Capture the cell that displays the provided text and extract its [X, Y] central coordinate. 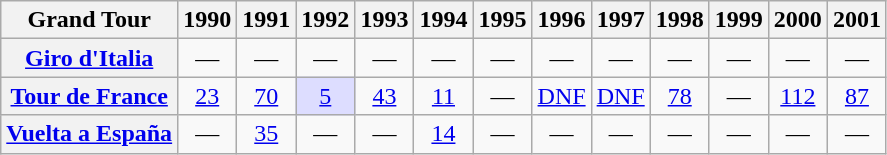
78 [680, 96]
23 [208, 96]
1994 [444, 20]
Vuelta a España [90, 134]
1991 [266, 20]
1997 [620, 20]
112 [798, 96]
14 [444, 134]
1993 [384, 20]
Grand Tour [90, 20]
1996 [562, 20]
1990 [208, 20]
11 [444, 96]
1999 [738, 20]
87 [856, 96]
43 [384, 96]
2000 [798, 20]
1998 [680, 20]
2001 [856, 20]
Giro d'Italia [90, 58]
5 [326, 96]
Tour de France [90, 96]
70 [266, 96]
1995 [502, 20]
1992 [326, 20]
35 [266, 134]
